Return the [x, y] coordinate for the center point of the cell that contains the specified text.  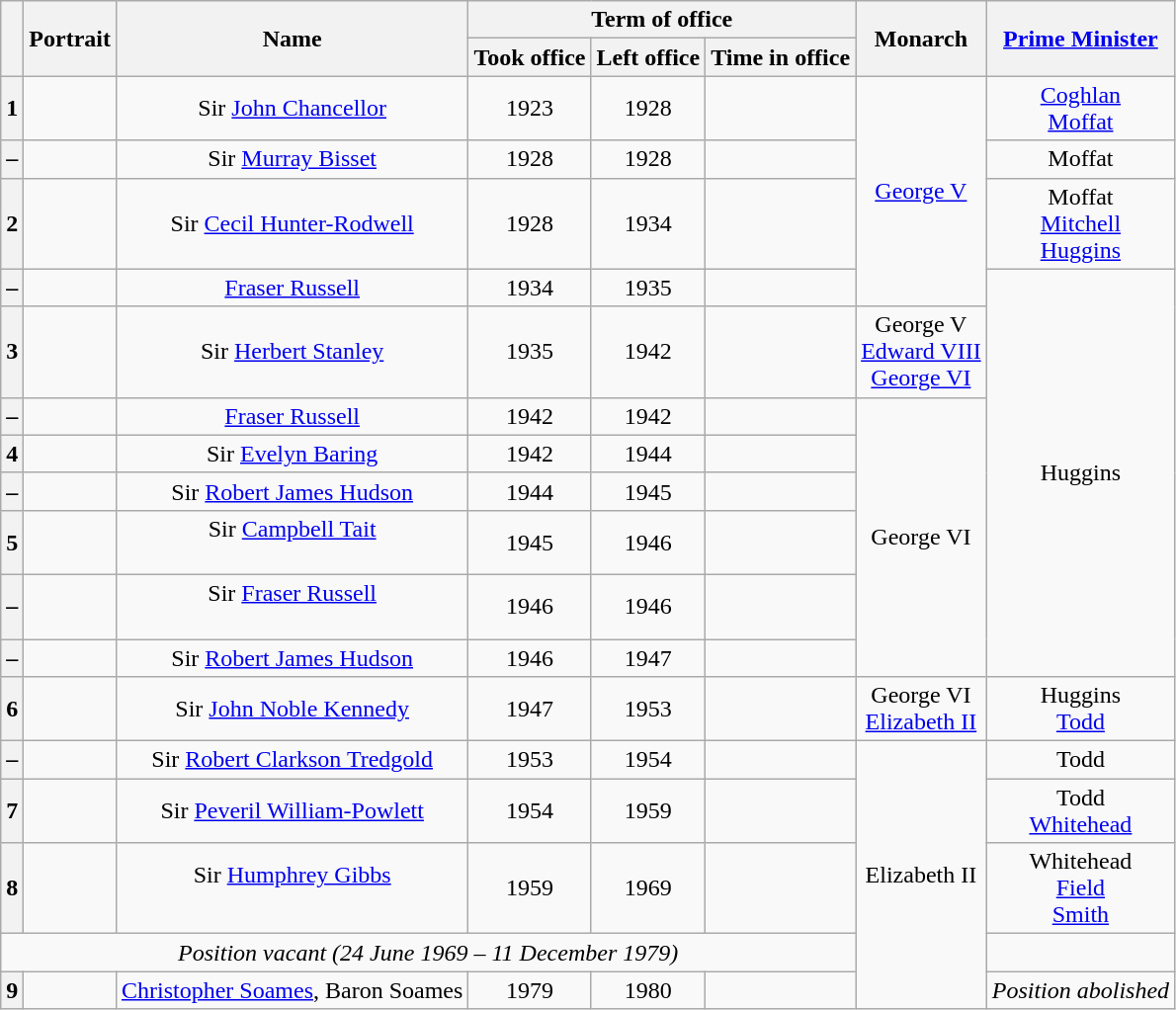
Monarch [921, 39]
Name [292, 39]
Sir Robert Clarkson Tredgold [292, 760]
7 [12, 810]
Sir Herbert Stanley [292, 352]
Moffat [1080, 159]
1979 [530, 990]
6 [12, 710]
Sir John Chancellor [292, 109]
2 [12, 223]
3 [12, 352]
Sir Murray Bisset [292, 159]
9 [12, 990]
ToddWhitehead [1080, 810]
Sir Humphrey Gibbs [292, 888]
Sir Peveril William-Powlett [292, 810]
Left office [648, 57]
5 [12, 542]
4 [12, 454]
Sir John Noble Kennedy [292, 710]
WhiteheadFieldSmith [1080, 888]
Sir Evelyn Baring [292, 454]
Christopher Soames, Baron Soames [292, 990]
Portrait [70, 39]
Sir Campbell Tait [292, 542]
1969 [648, 888]
Todd [1080, 760]
CoghlanMoffat [1080, 109]
Prime Minister [1080, 39]
Sir Cecil Hunter-Rodwell [292, 223]
Huggins [1080, 472]
George VEdward VIIIGeorge VI [921, 352]
Time in office [781, 57]
1 [12, 109]
1923 [530, 109]
Elizabeth II [921, 876]
Position vacant (24 June 1969 – 11 December 1979) [429, 953]
MoffatMitchellHuggins [1080, 223]
HugginsTodd [1080, 710]
1980 [648, 990]
George V [921, 192]
Took office [530, 57]
George VIElizabeth II [921, 710]
Position abolished [1080, 990]
8 [12, 888]
Sir Fraser Russell [292, 607]
George VI [921, 537]
Term of office [662, 20]
